For the text-containing cell, return its midpoint in [x, y] coordinate format. 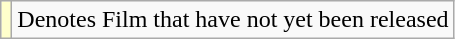
Denotes Film that have not yet been released [233, 20]
